Find where the given text appears and provide that cell's center as (x, y) coordinate. 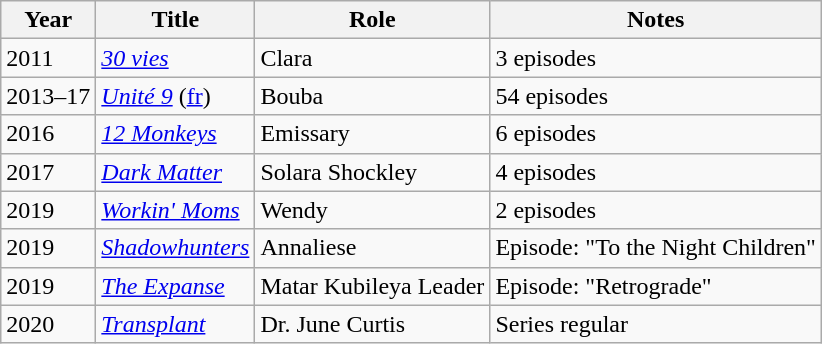
3 episodes (656, 58)
2013–17 (48, 96)
Title (176, 20)
Episode: "Retrograde" (656, 286)
2020 (48, 324)
Emissary (372, 134)
Shadowhunters (176, 248)
Year (48, 20)
Annaliese (372, 248)
30 vies (176, 58)
Dark Matter (176, 172)
2011 (48, 58)
2016 (48, 134)
Dr. June Curtis (372, 324)
4 episodes (656, 172)
2 episodes (656, 210)
Notes (656, 20)
Bouba (372, 96)
Clara (372, 58)
Wendy (372, 210)
Workin' Moms (176, 210)
54 episodes (656, 96)
2017 (48, 172)
Series regular (656, 324)
Episode: "To the Night Children" (656, 248)
Unité 9 (fr) (176, 96)
Transplant (176, 324)
Matar Kubileya Leader (372, 286)
12 Monkeys (176, 134)
The Expanse (176, 286)
6 episodes (656, 134)
Solara Shockley (372, 172)
Role (372, 20)
